Output the (x, y) coordinate of the center of the cell containing the given text.  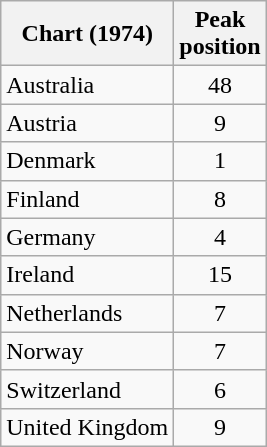
Finland (88, 199)
Germany (88, 237)
United Kingdom (88, 427)
Austria (88, 123)
Chart (1974) (88, 34)
Peakposition (220, 34)
Australia (88, 85)
4 (220, 237)
Switzerland (88, 389)
Netherlands (88, 313)
15 (220, 275)
1 (220, 161)
Ireland (88, 275)
6 (220, 389)
8 (220, 199)
48 (220, 85)
Norway (88, 351)
Denmark (88, 161)
